Output the (x, y) coordinate of the center of the cell containing the given text.  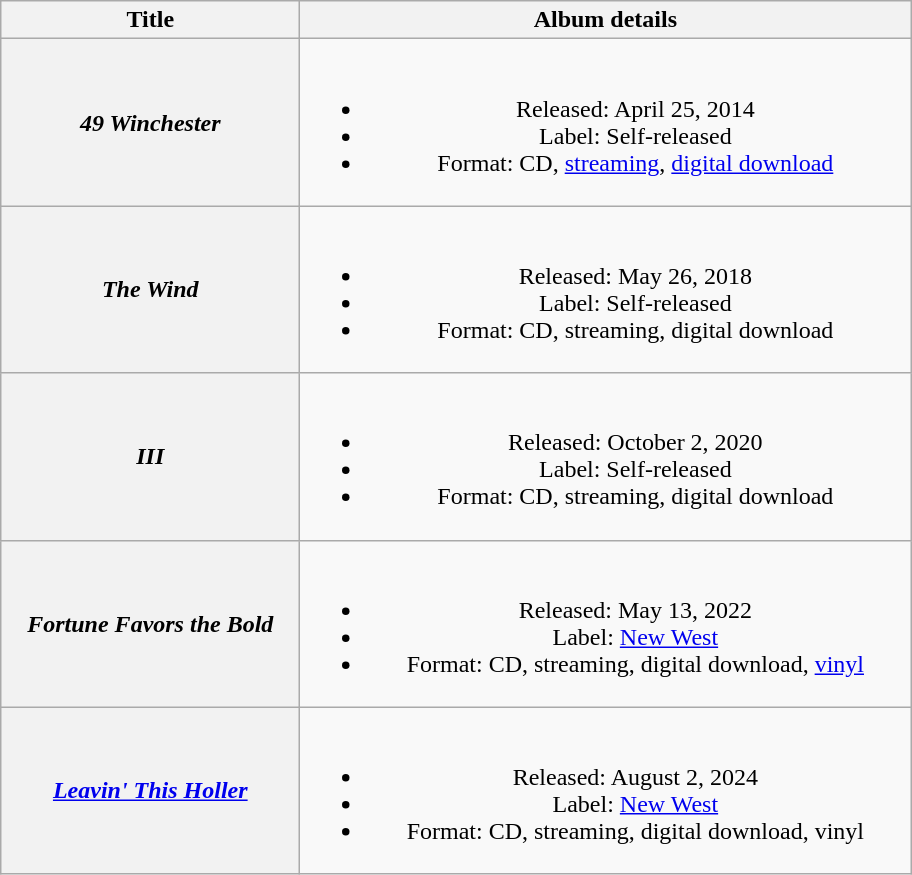
Released: May 26, 2018Label: Self-releasedFormat: CD, streaming, digital download (606, 290)
III (150, 456)
49 Winchester (150, 122)
Leavin' This Holler (150, 790)
Released: May 13, 2022Label: New WestFormat: CD, streaming, digital download, vinyl (606, 624)
Released: October 2, 2020Label: Self-releasedFormat: CD, streaming, digital download (606, 456)
The Wind (150, 290)
Fortune Favors the Bold (150, 624)
Released: April 25, 2014Label: Self-releasedFormat: CD, streaming, digital download (606, 122)
Title (150, 20)
Album details (606, 20)
Released: August 2, 2024Label: New WestFormat: CD, streaming, digital download, vinyl (606, 790)
